Identify which cell holds the provided text, then report its (X, Y) central coordinate. 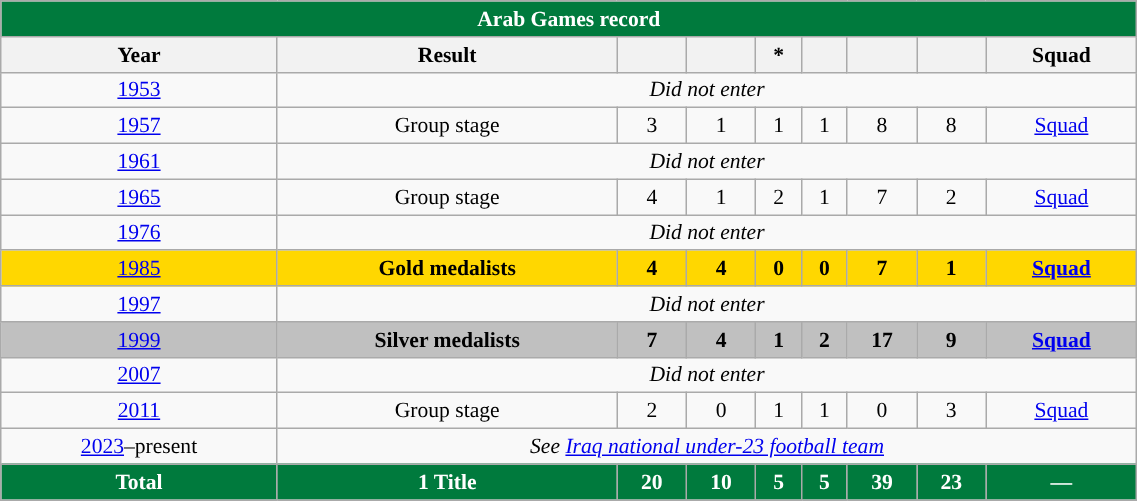
1965 (139, 197)
2007 (139, 375)
* (779, 55)
2023–present (139, 447)
1961 (139, 162)
23 (952, 482)
See Iraq national under-23 football team (707, 447)
Result (447, 55)
Silver medalists (447, 340)
1953 (139, 90)
1 Title (447, 482)
2011 (139, 411)
Arab Games record (569, 19)
— (1062, 482)
Gold medalists (447, 269)
1985 (139, 269)
Total (139, 482)
1999 (139, 340)
9 (952, 340)
10 (720, 482)
39 (882, 482)
1957 (139, 126)
1997 (139, 304)
17 (882, 340)
20 (652, 482)
1976 (139, 233)
Year (139, 55)
